Detect which cell encompasses the target text, then output its (x, y) center coordinate. 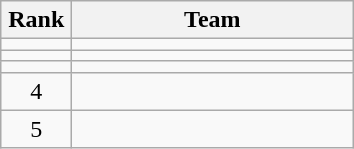
5 (36, 129)
Rank (36, 20)
4 (36, 91)
Team (212, 20)
